Output the [X, Y] coordinate of the center of the cell containing the given text.  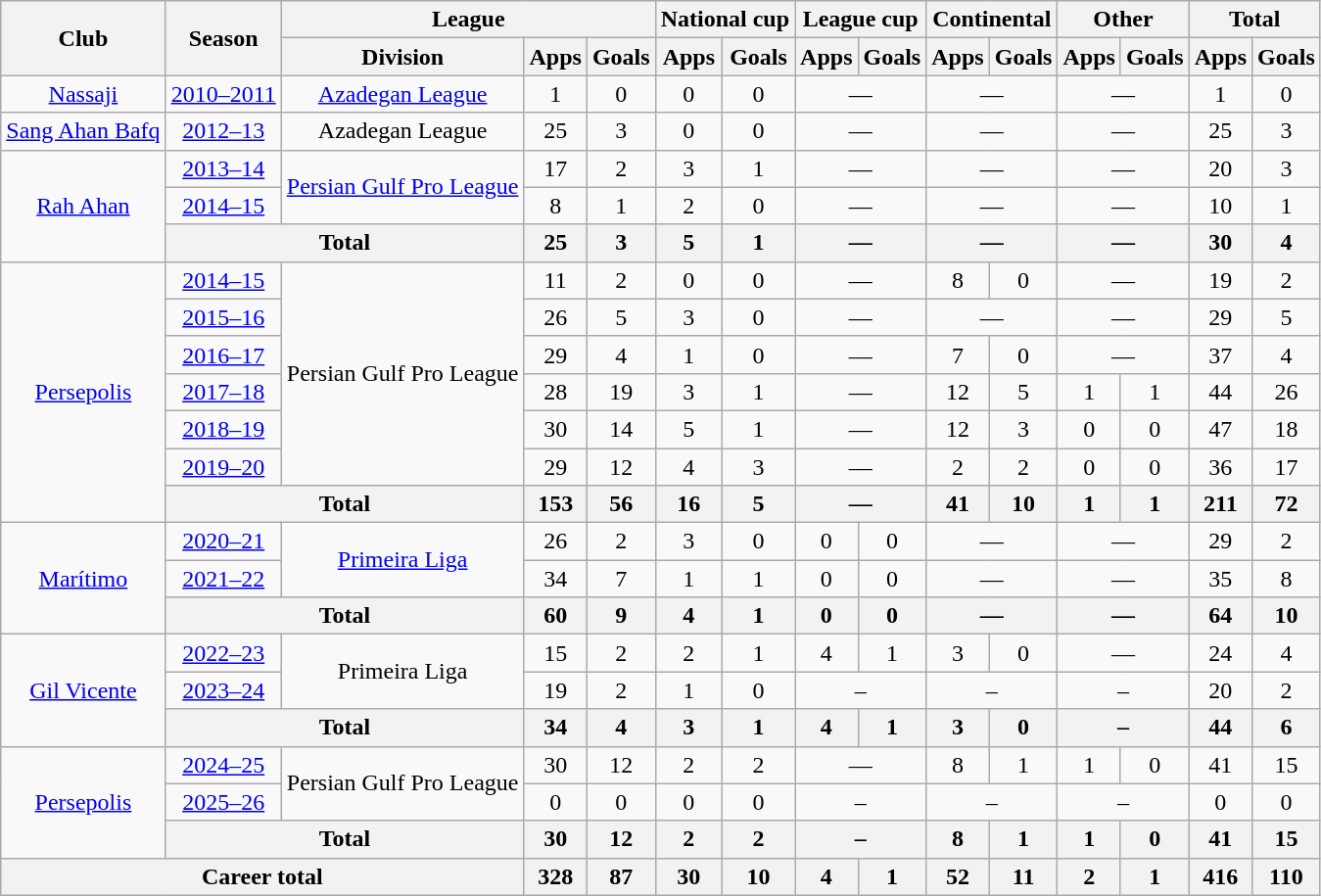
2016–17 [223, 354]
72 [1287, 504]
Sang Ahan Bafq [83, 131]
24 [1220, 653]
2012–13 [223, 131]
2019–20 [223, 467]
16 [688, 504]
47 [1220, 429]
National cup [725, 20]
56 [621, 504]
9 [621, 616]
Continental [992, 20]
League [468, 20]
Rah Ahan [83, 206]
28 [555, 392]
2017–18 [223, 392]
328 [555, 876]
2021–22 [223, 579]
211 [1220, 504]
Club [83, 38]
2024–25 [223, 765]
2020–21 [223, 542]
14 [621, 429]
35 [1220, 579]
87 [621, 876]
2015–16 [223, 317]
Nassaji [83, 94]
153 [555, 504]
18 [1287, 429]
League cup [861, 20]
Career total [262, 876]
Gil Vicente [83, 690]
2010–2011 [223, 94]
2025–26 [223, 802]
2013–14 [223, 168]
110 [1287, 876]
60 [555, 616]
6 [1287, 728]
52 [958, 876]
Division [402, 57]
416 [1220, 876]
37 [1220, 354]
64 [1220, 616]
Other [1123, 20]
2023–24 [223, 690]
Marítimo [83, 579]
Season [223, 38]
36 [1220, 467]
2022–23 [223, 653]
2018–19 [223, 429]
